Extract the (x, y) coordinate from the center of the cell holding the provided text.  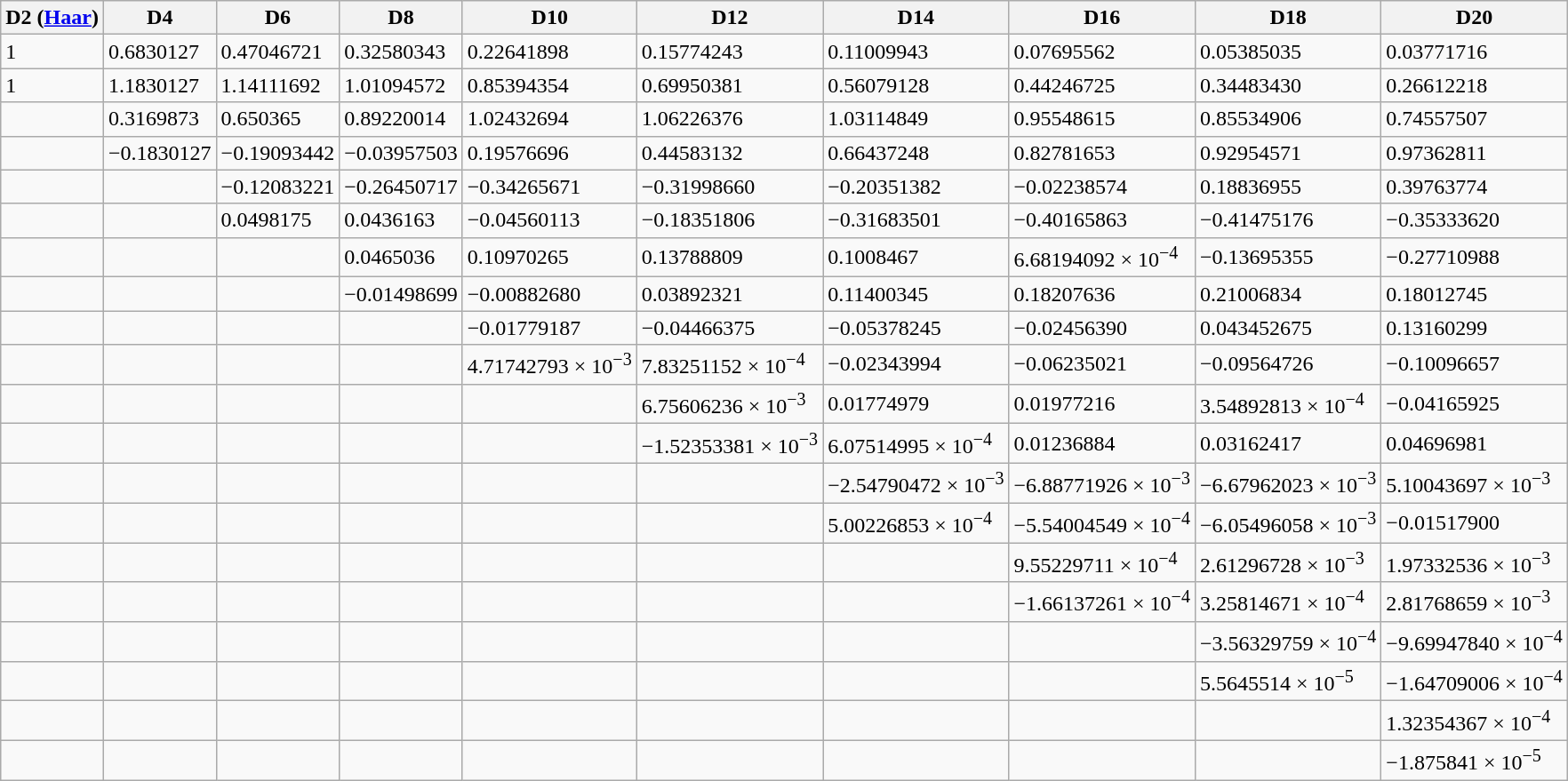
1.97332536 × 10−3 (1474, 563)
−0.01517900 (1474, 522)
−6.88771926 × 10−3 (1102, 483)
0.6830127 (160, 52)
D2 (Haar) (52, 18)
1.14111692 (277, 85)
0.05385035 (1287, 52)
0.650365 (277, 119)
−0.02343994 (916, 364)
0.01977216 (1102, 403)
−1.875841 × 10−5 (1474, 761)
−0.19093442 (277, 153)
D4 (160, 18)
−0.18351806 (729, 220)
0.95548615 (1102, 119)
−6.67962023 × 10−3 (1287, 483)
−0.02456390 (1102, 328)
−0.04560113 (549, 220)
5.00226853 × 10−4 (916, 522)
0.03892321 (729, 294)
0.39763774 (1474, 187)
−9.69947840 × 10−4 (1474, 642)
6.68194092 × 10−4 (1102, 258)
−0.09564726 (1287, 364)
0.22641898 (549, 52)
0.10970265 (549, 258)
−0.26450717 (402, 187)
−1.52353381 × 10−3 (729, 444)
4.71742793 × 10−3 (549, 364)
9.55229711 × 10−4 (1102, 563)
−0.04165925 (1474, 403)
0.18012745 (1474, 294)
2.61296728 × 10−3 (1287, 563)
D14 (916, 18)
0.66437248 (916, 153)
−0.05378245 (916, 328)
3.54892813 × 10−4 (1287, 403)
1.01094572 (402, 85)
−0.31683501 (916, 220)
0.03162417 (1287, 444)
−6.05496058 × 10−3 (1287, 522)
−0.20351382 (916, 187)
0.11009943 (916, 52)
0.18207636 (1102, 294)
0.69950381 (729, 85)
6.75606236 × 10−3 (729, 403)
0.1008467 (916, 258)
−5.54004549 × 10−4 (1102, 522)
1.1830127 (160, 85)
−0.41475176 (1287, 220)
−0.06235021 (1102, 364)
−0.02238574 (1102, 187)
0.0436163 (402, 220)
7.83251152 × 10−4 (729, 364)
D20 (1474, 18)
−0.31998660 (729, 187)
−2.54790472 × 10−3 (916, 483)
−0.01498699 (402, 294)
0.26612218 (1474, 85)
0.56079128 (916, 85)
0.18836955 (1287, 187)
−0.35333620 (1474, 220)
D16 (1102, 18)
1.03114849 (916, 119)
0.47046721 (277, 52)
−0.27710988 (1474, 258)
D6 (277, 18)
0.44246725 (1102, 85)
0.0465036 (402, 258)
0.01774979 (916, 403)
−0.01779187 (549, 328)
0.89220014 (402, 119)
−0.34265671 (549, 187)
0.21006834 (1287, 294)
5.5645514 × 10−5 (1287, 681)
5.10043697 × 10−3 (1474, 483)
−1.66137261 × 10−4 (1102, 602)
0.13788809 (729, 258)
3.25814671 × 10−4 (1287, 602)
0.11400345 (916, 294)
−3.56329759 × 10−4 (1287, 642)
0.85394354 (549, 85)
−0.10096657 (1474, 364)
0.3169873 (160, 119)
1.06226376 (729, 119)
−0.00882680 (549, 294)
−0.12083221 (277, 187)
1.02432694 (549, 119)
2.81768659 × 10−3 (1474, 602)
1.32354367 × 10−4 (1474, 721)
0.44583132 (729, 153)
0.82781653 (1102, 153)
0.74557507 (1474, 119)
0.15774243 (729, 52)
6.07514995 × 10−4 (916, 444)
0.85534906 (1287, 119)
0.92954571 (1287, 153)
0.34483430 (1287, 85)
0.043452675 (1287, 328)
0.07695562 (1102, 52)
D8 (402, 18)
0.01236884 (1102, 444)
−0.1830127 (160, 153)
0.0498175 (277, 220)
−0.40165863 (1102, 220)
−1.64709006 × 10−4 (1474, 681)
−0.13695355 (1287, 258)
0.19576696 (549, 153)
D10 (549, 18)
D12 (729, 18)
0.32580343 (402, 52)
0.13160299 (1474, 328)
−0.04466375 (729, 328)
D18 (1287, 18)
0.03771716 (1474, 52)
−0.03957503 (402, 153)
0.97362811 (1474, 153)
0.04696981 (1474, 444)
